From the cell containing the given text, extract its center point as [X, Y] coordinate. 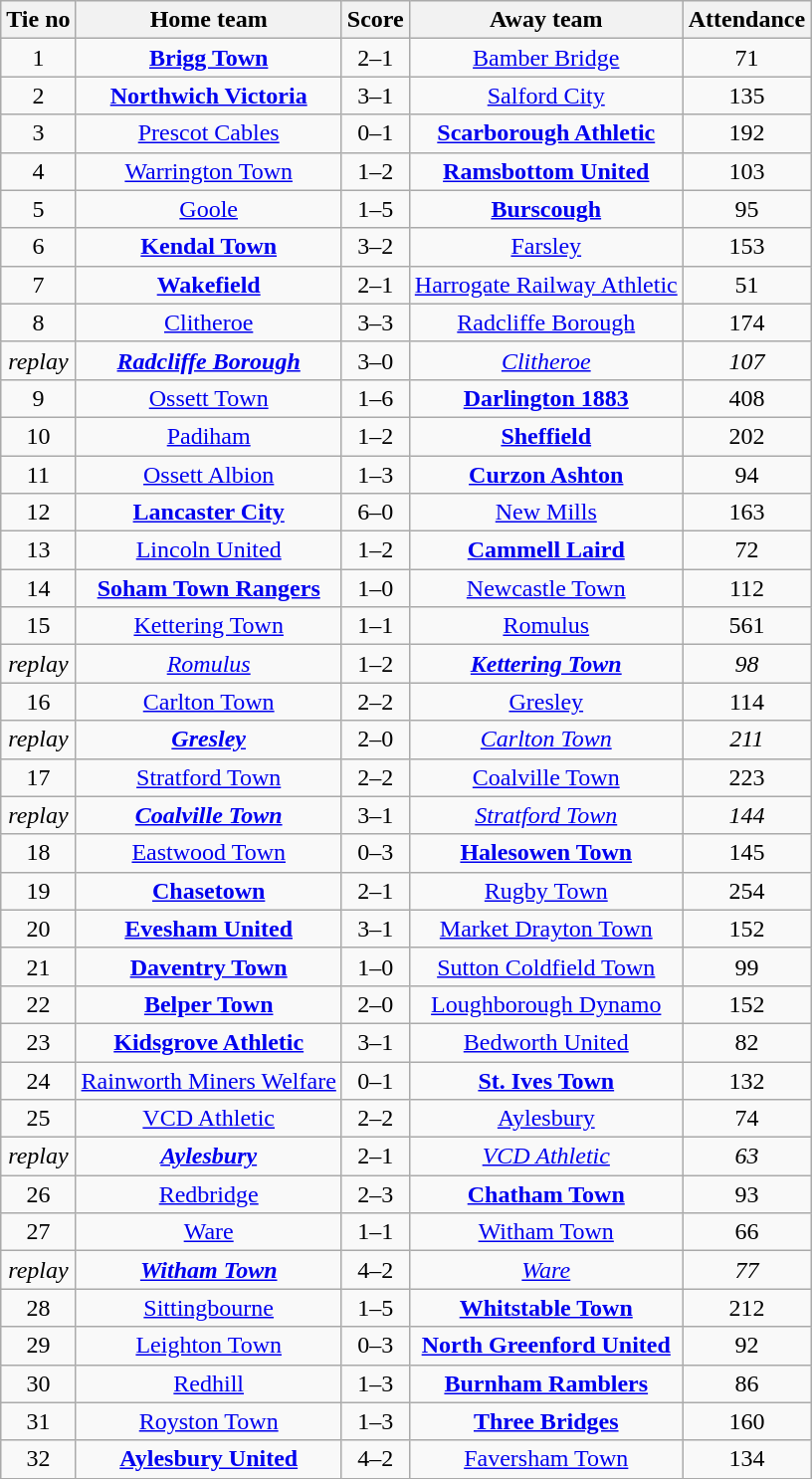
1–6 [375, 398]
17 [38, 777]
Lincoln United [209, 550]
145 [746, 853]
12 [38, 513]
Cammell Laird [545, 550]
20 [38, 929]
9 [38, 398]
Burnham Ramblers [545, 1383]
32 [38, 1459]
11 [38, 475]
26 [38, 1194]
92 [746, 1346]
144 [746, 815]
Chasetown [209, 891]
174 [746, 322]
27 [38, 1232]
Newcastle Town [545, 588]
86 [746, 1383]
3–3 [375, 322]
Harrogate Railway Athletic [545, 285]
2–3 [375, 1194]
223 [746, 777]
Tie no [38, 20]
Eastwood Town [209, 853]
254 [746, 891]
Chatham Town [545, 1194]
Sutton Coldfield Town [545, 966]
1 [38, 58]
Market Drayton Town [545, 929]
2 [38, 96]
93 [746, 1194]
21 [38, 966]
112 [746, 588]
134 [746, 1459]
Soham Town Rangers [209, 588]
25 [38, 1119]
3 [38, 133]
Aylesbury United [209, 1459]
Salford City [545, 96]
211 [746, 739]
135 [746, 96]
160 [746, 1421]
Sheffield [545, 436]
Warrington Town [209, 171]
Redbridge [209, 1194]
Prescot Cables [209, 133]
82 [746, 1042]
408 [746, 398]
Rugby Town [545, 891]
15 [38, 626]
95 [746, 209]
Lancaster City [209, 513]
Darlington 1883 [545, 398]
Rainworth Miners Welfare [209, 1080]
North Greenford United [545, 1346]
Goole [209, 209]
163 [746, 513]
Scarborough Athletic [545, 133]
30 [38, 1383]
Redhill [209, 1383]
18 [38, 853]
Padiham [209, 436]
Whitstable Town [545, 1308]
Loughborough Dynamo [545, 1004]
98 [746, 664]
Farsley [545, 247]
Burscough [545, 209]
Evesham United [209, 929]
24 [38, 1080]
107 [746, 360]
Leighton Town [209, 1346]
Faversham Town [545, 1459]
Bedworth United [545, 1042]
Ossett Town [209, 398]
71 [746, 58]
Sittingbourne [209, 1308]
16 [38, 702]
99 [746, 966]
212 [746, 1308]
72 [746, 550]
51 [746, 285]
103 [746, 171]
Away team [545, 20]
29 [38, 1346]
74 [746, 1119]
153 [746, 247]
Curzon Ashton [545, 475]
Score [375, 20]
Bamber Bridge [545, 58]
7 [38, 285]
Belper Town [209, 1004]
Home team [209, 20]
6–0 [375, 513]
Ramsbottom United [545, 171]
Halesowen Town [545, 853]
6 [38, 247]
St. Ives Town [545, 1080]
19 [38, 891]
Attendance [746, 20]
Kendal Town [209, 247]
Kidsgrove Athletic [209, 1042]
3–0 [375, 360]
94 [746, 475]
31 [38, 1421]
132 [746, 1080]
77 [746, 1270]
561 [746, 626]
Northwich Victoria [209, 96]
4 [38, 171]
5 [38, 209]
114 [746, 702]
28 [38, 1308]
66 [746, 1232]
23 [38, 1042]
13 [38, 550]
Three Bridges [545, 1421]
Daventry Town [209, 966]
Royston Town [209, 1421]
New Mills [545, 513]
22 [38, 1004]
Wakefield [209, 285]
14 [38, 588]
63 [746, 1157]
202 [746, 436]
8 [38, 322]
3–2 [375, 247]
Ossett Albion [209, 475]
192 [746, 133]
Brigg Town [209, 58]
10 [38, 436]
